Output the (x, y) coordinate of the center of the cell containing the given text.  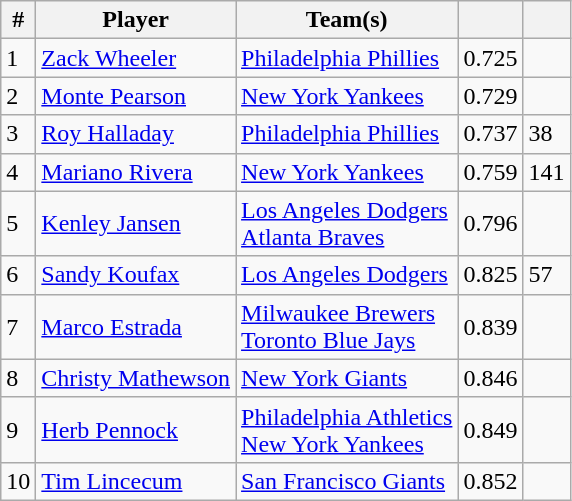
0.725 (490, 58)
1 (18, 58)
6 (18, 275)
9 (18, 430)
Los Angeles DodgersAtlanta Braves (347, 224)
Team(s) (347, 20)
4 (18, 172)
38 (546, 134)
0.737 (490, 134)
141 (546, 172)
Player (136, 20)
Los Angeles Dodgers (347, 275)
0.825 (490, 275)
57 (546, 275)
0.849 (490, 430)
Milwaukee BrewersToronto Blue Jays (347, 326)
8 (18, 378)
2 (18, 96)
Marco Estrada (136, 326)
3 (18, 134)
0.796 (490, 224)
Roy Halladay (136, 134)
Herb Pennock (136, 430)
New York Giants (347, 378)
7 (18, 326)
San Francisco Giants (347, 481)
0.839 (490, 326)
Christy Mathewson (136, 378)
Mariano Rivera (136, 172)
Monte Pearson (136, 96)
Kenley Jansen (136, 224)
Philadelphia AthleticsNew York Yankees (347, 430)
0.759 (490, 172)
# (18, 20)
Sandy Koufax (136, 275)
Tim Lincecum (136, 481)
5 (18, 224)
10 (18, 481)
Zack Wheeler (136, 58)
0.729 (490, 96)
0.846 (490, 378)
0.852 (490, 481)
